Output the [X, Y] coordinate of the center of the cell containing the given text.  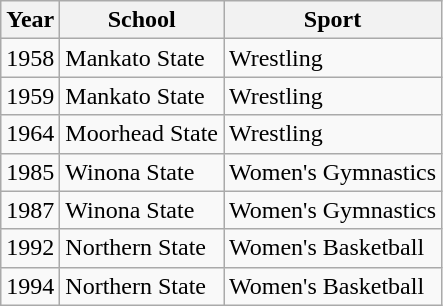
Year [30, 20]
1994 [30, 286]
Sport [333, 20]
1985 [30, 172]
1992 [30, 248]
1964 [30, 134]
1987 [30, 210]
1959 [30, 96]
Moorhead State [142, 134]
1958 [30, 58]
School [142, 20]
